Output the (x, y) coordinate of the center of the cell containing the given text.  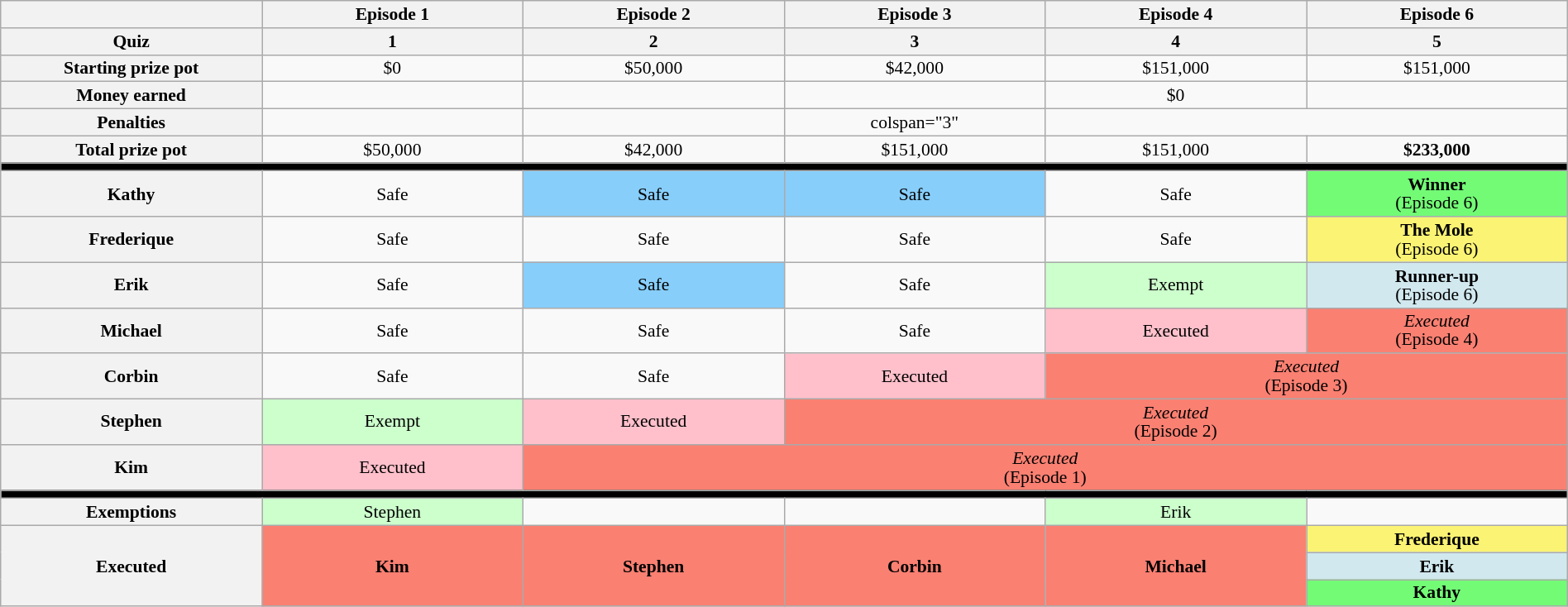
Episode 4 (1176, 15)
Episode 2 (653, 15)
Executed (Episode 4) (1437, 331)
4 (1176, 41)
Money earned (131, 96)
2 (653, 41)
colspan="3" (915, 122)
Episode 3 (915, 15)
Starting prize pot (131, 68)
Episode 6 (1437, 15)
1 (392, 41)
Quiz (131, 41)
The Mole (Episode 6) (1437, 240)
$233,000 (1437, 149)
Executed (Episode 1) (1045, 468)
Winner (Episode 6) (1437, 194)
Total prize pot (131, 149)
Executed (Episode 3) (1307, 377)
3 (915, 41)
Runner-up (Episode 6) (1437, 284)
5 (1437, 41)
Exemptions (131, 513)
Executed (Episode 2) (1176, 422)
Episode 1 (392, 15)
Penalties (131, 122)
